Search for the cell housing the specified text and yield its [x, y] center coordinate. 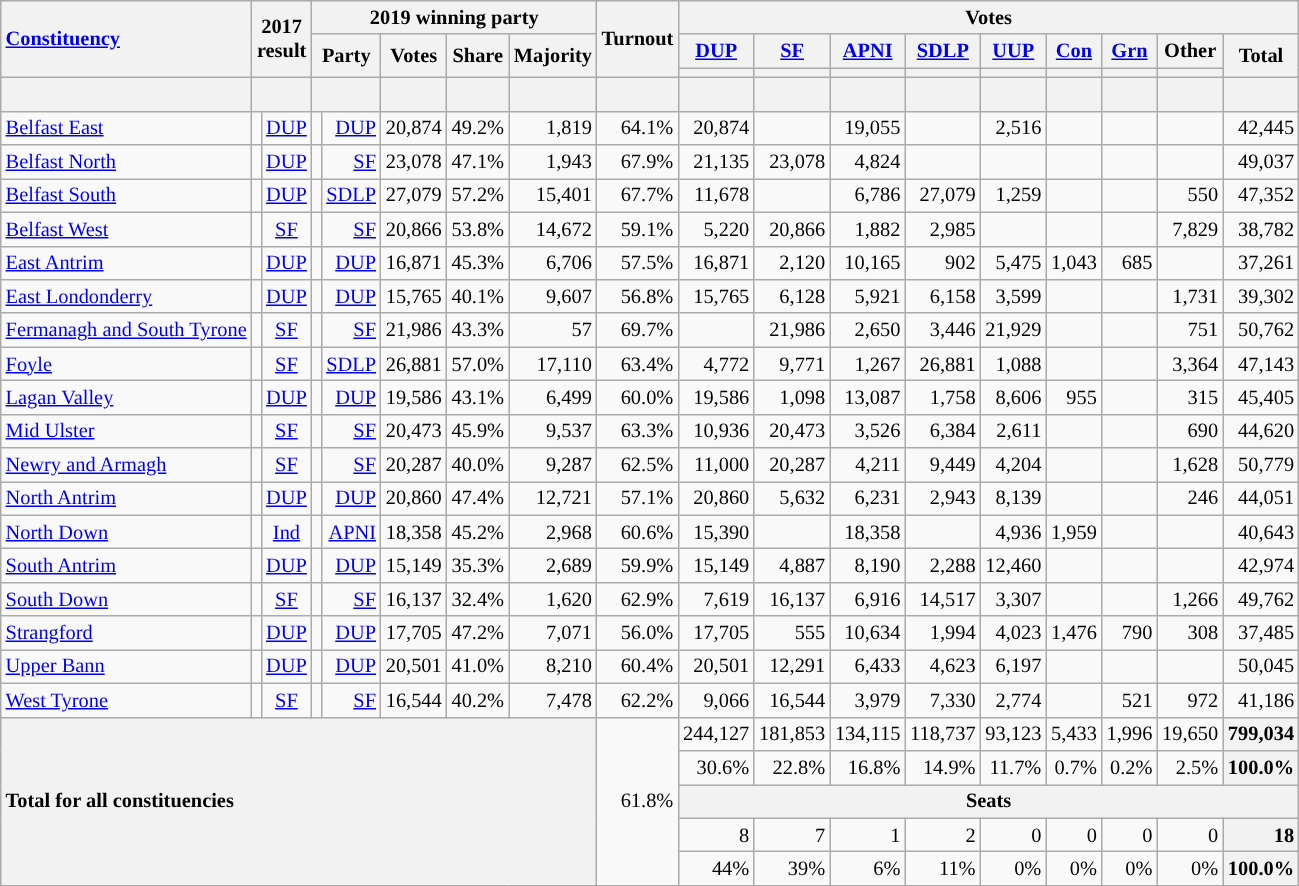
1,043 [1074, 263]
9,607 [553, 296]
17,110 [553, 364]
790 [1130, 633]
8,190 [868, 565]
40,643 [1261, 532]
799,034 [1261, 734]
45.9% [478, 431]
37,261 [1261, 263]
11% [942, 868]
Constituency [126, 38]
38,782 [1261, 229]
1,259 [1013, 195]
6,499 [553, 397]
690 [1190, 431]
4,204 [1013, 465]
6,916 [868, 599]
Other [1190, 51]
1,628 [1190, 465]
56.8% [638, 296]
16.8% [868, 767]
49,762 [1261, 599]
1,959 [1074, 532]
Foyle [126, 364]
1,996 [1130, 734]
1,882 [868, 229]
9,066 [716, 700]
Ind [286, 532]
14.9% [942, 767]
4,023 [1013, 633]
South Antrim [126, 565]
11.7% [1013, 767]
2,943 [942, 498]
57.0% [478, 364]
1,994 [942, 633]
60.6% [638, 532]
43.3% [478, 330]
60.4% [638, 666]
62.2% [638, 700]
2017result [282, 38]
62.5% [638, 465]
6,128 [792, 296]
45.3% [478, 263]
8,210 [553, 666]
7,330 [942, 700]
3,446 [942, 330]
67.7% [638, 195]
1,098 [792, 397]
8,139 [1013, 498]
8 [716, 835]
Grn [1130, 51]
6,197 [1013, 666]
1,731 [1190, 296]
6,433 [868, 666]
10,936 [716, 431]
42,974 [1261, 565]
7,071 [553, 633]
4,772 [716, 364]
Share [478, 56]
61.8% [638, 801]
7,829 [1190, 229]
11,000 [716, 465]
2,985 [942, 229]
4,824 [868, 162]
49.2% [478, 128]
2,689 [553, 565]
41,186 [1261, 700]
2,120 [792, 263]
Belfast East [126, 128]
12,721 [553, 498]
1 [868, 835]
15,390 [716, 532]
40.2% [478, 700]
41.0% [478, 666]
47,352 [1261, 195]
6,706 [553, 263]
30.6% [716, 767]
19,650 [1190, 734]
Upper Bann [126, 666]
45.2% [478, 532]
63.3% [638, 431]
43.1% [478, 397]
Total [1261, 56]
50,045 [1261, 666]
93,123 [1013, 734]
Lagan Valley [126, 397]
7,478 [553, 700]
69.7% [638, 330]
10,165 [868, 263]
13,087 [868, 397]
45,405 [1261, 397]
1,266 [1190, 599]
972 [1190, 700]
1,267 [868, 364]
21,929 [1013, 330]
6% [868, 868]
63.4% [638, 364]
308 [1190, 633]
1,088 [1013, 364]
2019 winning party [454, 17]
0.7% [1074, 767]
37,485 [1261, 633]
19,055 [868, 128]
5,220 [716, 229]
Majority [553, 56]
134,115 [868, 734]
315 [1190, 397]
53.8% [478, 229]
39,302 [1261, 296]
118,737 [942, 734]
47.2% [478, 633]
5,921 [868, 296]
246 [1190, 498]
West Tyrone [126, 700]
3,526 [868, 431]
6,158 [942, 296]
57 [553, 330]
2,288 [942, 565]
9,287 [553, 465]
1,620 [553, 599]
Party [346, 56]
555 [792, 633]
Strangford [126, 633]
3,979 [868, 700]
12,460 [1013, 565]
2,650 [868, 330]
6,786 [868, 195]
UUP [1013, 51]
60.0% [638, 397]
12,291 [792, 666]
521 [1130, 700]
North Antrim [126, 498]
6,231 [868, 498]
955 [1074, 397]
2,774 [1013, 700]
67.9% [638, 162]
2 [942, 835]
3,599 [1013, 296]
Fermanagh and South Tyrone [126, 330]
East Londonderry [126, 296]
Belfast South [126, 195]
14,672 [553, 229]
4,211 [868, 465]
5,632 [792, 498]
685 [1130, 263]
47.4% [478, 498]
5,475 [1013, 263]
64.1% [638, 128]
Seats [988, 801]
39% [792, 868]
1,476 [1074, 633]
2.5% [1190, 767]
2,611 [1013, 431]
11,678 [716, 195]
Turnout [638, 38]
South Down [126, 599]
751 [1190, 330]
902 [942, 263]
East Antrim [126, 263]
18 [1261, 835]
1,758 [942, 397]
59.9% [638, 565]
550 [1190, 195]
Belfast West [126, 229]
Mid Ulster [126, 431]
57.2% [478, 195]
4,936 [1013, 532]
44,620 [1261, 431]
49,037 [1261, 162]
Belfast North [126, 162]
44% [716, 868]
56.0% [638, 633]
14,517 [942, 599]
2,968 [553, 532]
59.1% [638, 229]
42,445 [1261, 128]
6,384 [942, 431]
50,762 [1261, 330]
7,619 [716, 599]
32.4% [478, 599]
9,771 [792, 364]
1,819 [553, 128]
5,433 [1074, 734]
47.1% [478, 162]
57.1% [638, 498]
22.8% [792, 767]
44,051 [1261, 498]
40.1% [478, 296]
40.0% [478, 465]
21,135 [716, 162]
0.2% [1130, 767]
Newry and Armagh [126, 465]
3,364 [1190, 364]
3,307 [1013, 599]
7 [792, 835]
North Down [126, 532]
35.3% [478, 565]
181,853 [792, 734]
Con [1074, 51]
4,623 [942, 666]
244,127 [716, 734]
4,887 [792, 565]
10,634 [868, 633]
57.5% [638, 263]
1,943 [553, 162]
47,143 [1261, 364]
62.9% [638, 599]
50,779 [1261, 465]
2,516 [1013, 128]
9,449 [942, 465]
8,606 [1013, 397]
Total for all constituencies [299, 801]
9,537 [553, 431]
15,401 [553, 195]
